Identify which cell holds the provided text, then report its [x, y] central coordinate. 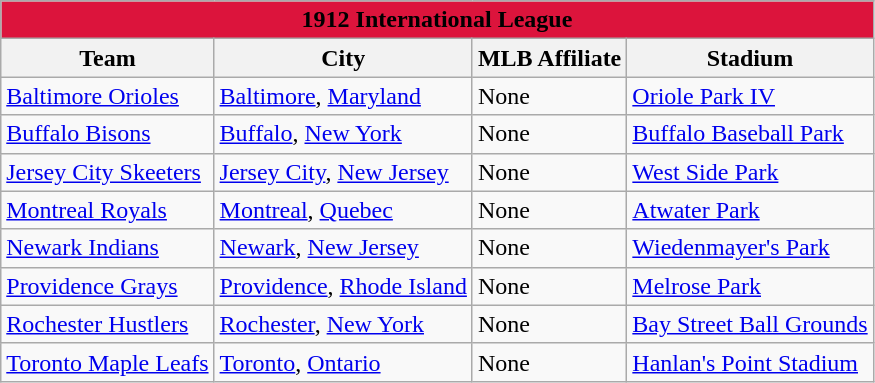
Buffalo, New York [343, 134]
Providence, Rhode Island [343, 286]
Oriole Park IV [750, 96]
City [343, 58]
Newark, New Jersey [343, 248]
Buffalo Bisons [108, 134]
West Side Park [750, 172]
Rochester, New York [343, 324]
MLB Affiliate [549, 58]
Toronto Maple Leafs [108, 362]
Team [108, 58]
Rochester Hustlers [108, 324]
1912 International League [437, 20]
Baltimore, Maryland [343, 96]
Wiedenmayer's Park [750, 248]
Montreal Royals [108, 210]
Newark Indians [108, 248]
Jersey City, New Jersey [343, 172]
Jersey City Skeeters [108, 172]
Stadium [750, 58]
Bay Street Ball Grounds [750, 324]
Hanlan's Point Stadium [750, 362]
Melrose Park [750, 286]
Baltimore Orioles [108, 96]
Buffalo Baseball Park [750, 134]
Providence Grays [108, 286]
Montreal, Quebec [343, 210]
Atwater Park [750, 210]
Toronto, Ontario [343, 362]
